Find where the given text appears and provide that cell's center as [X, Y] coordinate. 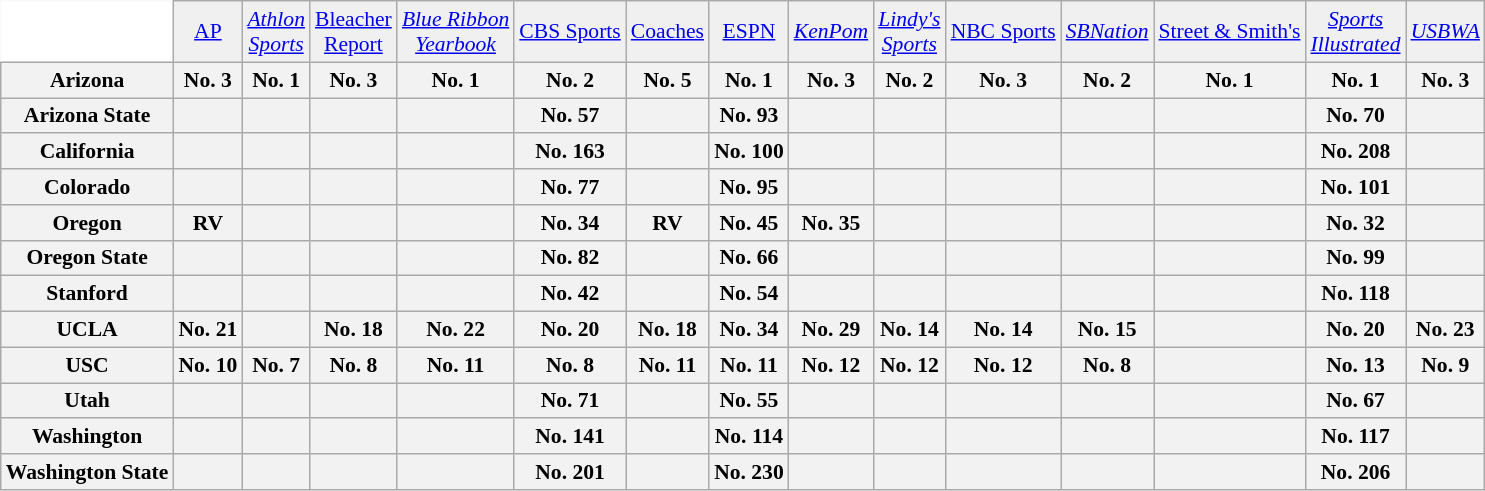
No. 66 [749, 258]
No. 117 [1355, 437]
USC [88, 365]
No. 101 [1355, 187]
No. 5 [668, 80]
No. 22 [456, 330]
AthlonSports [276, 32]
No. 95 [749, 187]
No. 13 [1355, 365]
Blue RibbonYearbook [456, 32]
No. 230 [749, 472]
No. 208 [1355, 152]
BleacherReport [354, 32]
No. 206 [1355, 472]
KenPom [831, 32]
SportsIllustrated [1355, 32]
No. 42 [570, 294]
California [88, 152]
No. 114 [749, 437]
Oregon State [88, 258]
UCLA [88, 330]
No. 57 [570, 116]
No. 71 [570, 401]
Coaches [668, 32]
No. 10 [208, 365]
No. 45 [749, 223]
No. 163 [570, 152]
USBWA [1446, 32]
CBS Sports [570, 32]
No. 141 [570, 437]
No. 67 [1355, 401]
Stanford [88, 294]
No. 70 [1355, 116]
Washington [88, 437]
No. 35 [831, 223]
No. 55 [749, 401]
Oregon [88, 223]
No. 118 [1355, 294]
No. 23 [1446, 330]
No. 77 [570, 187]
ESPN [749, 32]
Utah [88, 401]
No. 54 [749, 294]
No. 201 [570, 472]
NBC Sports [1004, 32]
Street & Smith's [1230, 32]
No. 32 [1355, 223]
No. 7 [276, 365]
Colorado [88, 187]
No. 29 [831, 330]
No. 100 [749, 152]
No. 9 [1446, 365]
Arizona State [88, 116]
Lindy'sSports [909, 32]
Arizona [88, 80]
No. 93 [749, 116]
Washington State [88, 472]
No. 99 [1355, 258]
No. 21 [208, 330]
AP [208, 32]
No. 82 [570, 258]
No. 15 [1108, 330]
SBNation [1108, 32]
